Scan for the cell matching the given text and deliver its [X, Y] coordinate at center. 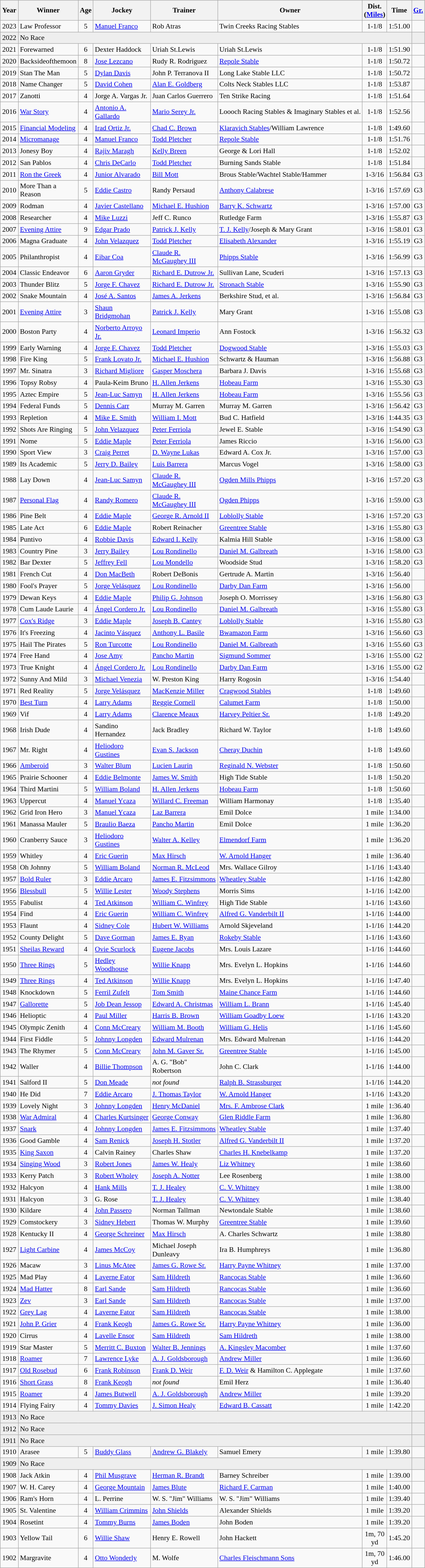
1994 [9, 406]
William Goadby Loew [290, 1016]
Berkshire Stud, et al. [290, 296]
James W. Smith [184, 778]
Blessbull [48, 891]
1918 [9, 1359]
1963 [9, 801]
War Story [48, 112]
Sam Renick [122, 1141]
1946 [9, 1016]
Joseph H. Stotler [184, 1141]
Ogden Mills Phipps [290, 480]
Salford II [48, 1083]
1:46.00 [399, 1558]
1979 [9, 598]
It's Freezing [48, 633]
W. Preston King [184, 679]
1964 [9, 789]
1996 [9, 383]
1955 [9, 903]
1974 [9, 656]
Alan E. Goldberg [184, 84]
1:55.87 [399, 218]
Hail The Pirates [48, 644]
Dogwood Stable [290, 348]
1:34.00 [399, 813]
1953 [9, 926]
Henry McDaniel [184, 1106]
Henry E. Rowell [184, 1538]
1:50.00 [399, 703]
1922 [9, 1312]
Jeff C. Runco [184, 218]
2002 [9, 296]
Walter Blum [122, 766]
José A. Santos [122, 296]
1957 [9, 879]
Puntivo [48, 539]
Frank Robinson [122, 1371]
Fabulist [48, 903]
Laz Barrera [184, 813]
Find [48, 914]
2020 [9, 61]
Mad Hatter [48, 1289]
Ira B. Humphreys [290, 1250]
Classic Endeavor [48, 273]
A. G. "Bob" Robertson [184, 1066]
Edward A. Cox Jr. [290, 453]
1913 [9, 1417]
Vif [48, 714]
J. Simon Healy [184, 1406]
Rodman [48, 206]
Bold Ruler [48, 879]
Pine Belt [48, 516]
Jerry D. Bailey [122, 464]
1:45.40 [399, 1004]
1:40.00 [399, 1487]
Kalmia Hill Stable [290, 539]
1:43.40 [399, 868]
Otto Wonderly [122, 1558]
Randy Persaud [184, 190]
1965 [9, 778]
Charles H. Knebelkamp [290, 1152]
William Harmonay [290, 801]
1926 [9, 1266]
1:51.64 [399, 96]
Anthony L. Basile [184, 633]
1938 [9, 1117]
Gertrude A. Martin [290, 574]
Willie Shaw [122, 1538]
Colts Neck Stables LLC [290, 84]
Time [399, 10]
Norman R. McLeod [184, 868]
1914 [9, 1406]
1950 [9, 965]
Rutledge Farm [290, 218]
Backsideofthemoon [48, 61]
1927 [9, 1250]
Aztec Empire [48, 394]
Financial Modeling [48, 128]
1980 [9, 586]
Calumet Farm [290, 703]
J. Thomas Taylor [184, 1094]
Dennis Carr [122, 406]
Mario Serey Jr. [184, 112]
Nome [48, 441]
1931 [9, 1199]
1:51.76 [399, 139]
Free Hand [48, 656]
Light Carbine [48, 1250]
Herman R. Brandt [184, 1476]
1:54.90 [399, 429]
Ten Strike Racing [290, 96]
1986 [9, 516]
1:53.87 [399, 84]
1983 [9, 551]
1:49.20 [399, 714]
Philip G. Johnson [184, 598]
1971 [9, 691]
Robert DeBonis [184, 574]
1:42.00 [399, 891]
Randy Romero [122, 500]
1923 [9, 1301]
1:39.60 [399, 1222]
Jerry Bailey [122, 551]
Cirrus [48, 1336]
A. Kingsley Macomber [290, 1347]
1:51.00 [399, 26]
Owner [290, 10]
Dexter Haddock [122, 50]
W. H. Carey [48, 1487]
Eugene Jacobs [184, 949]
Lovely Night [48, 1106]
1:56.60 [399, 633]
More Than a Reason [48, 190]
1:45.60 [399, 1028]
Amberoid [48, 766]
Juan Carlos Guerrero [184, 96]
Charles Fleischmann Sons [290, 1558]
Don MacBeth [122, 574]
1959 [9, 856]
Walter B. Jennings [184, 1347]
Robert Reinacher [184, 528]
1992 [9, 429]
1:55.03 [399, 348]
1940 [9, 1094]
Mrs. Louis Lazare [290, 949]
1936 [9, 1141]
Edward I. Kelly [184, 539]
William L. Brann [290, 1004]
Klaravich Stables/William Lawrence [290, 128]
1915 [9, 1394]
Bill Mott [184, 174]
1906 [9, 1499]
Don Meade [122, 1083]
1:55.19 [399, 241]
Phil Musgrave [122, 1476]
2007 [9, 229]
Bar Dexter [48, 563]
Sunny And Mild [48, 679]
1917 [9, 1371]
Irish Dude [48, 730]
Evan S. Jackson [184, 750]
Sidney Hebert [122, 1222]
Country Pine [48, 551]
Ram's Horn [48, 1499]
Bwamazon Farm [290, 633]
Rokeby Stable [290, 938]
Lou Mondello [184, 563]
2003 [9, 284]
1:52.56 [399, 112]
Rudy R. Rodriguez [184, 61]
1:57.69 [399, 190]
9 [86, 229]
Woodside Stud [290, 563]
1:55.08 [399, 312]
Edward B. Cassatt [290, 1406]
Jose Amy [122, 656]
1970 [9, 703]
Frank D. Weir [184, 1371]
1956 [9, 891]
Jockey [122, 10]
Waller [48, 1066]
2008 [9, 218]
Grid Iron Hero [48, 813]
1:37.40 [399, 1129]
1:51.84 [399, 163]
1:56.88 [399, 359]
1977 [9, 621]
Ann Fostock [290, 332]
1976 [9, 633]
Phipps Stable [290, 257]
Chad C. Brown [184, 128]
Woody Stephens [184, 891]
John M. Gaver Sr. [184, 1051]
1991 [9, 441]
David Cohen [122, 84]
John Passero [122, 1211]
G. Rose [122, 1199]
Prairie Schooner [48, 778]
Aaron Gryder [122, 273]
Fool's Prayer [48, 586]
Mary Grant [290, 312]
Fire King [48, 359]
1:56.40 [399, 574]
2013 [9, 151]
1:39.40 [399, 1499]
1937 [9, 1129]
1967 [9, 750]
2018 [9, 84]
Kerry Patch [48, 1176]
Hedley Woodhouse [122, 965]
1930 [9, 1211]
2001 [9, 312]
James E. Ryan [184, 938]
1952 [9, 938]
1972 [9, 679]
Eddie Belmonte [122, 778]
Jonesy Boy [48, 151]
Joseph O. Morrissey [290, 598]
Lawrence Lyke [122, 1359]
Barry K. Schwartz [290, 206]
1929 [9, 1222]
George R. Arnold II [184, 516]
Tommy Burns [122, 1522]
Manassa Mauler [48, 824]
Micromanage [48, 139]
St. Valentine [48, 1511]
1939 [9, 1106]
1916 [9, 1382]
Brous Stable/Wachtel Stable/Hammer [290, 174]
Burning Sands Stable [290, 163]
Barney Schreiber [290, 1476]
Dewan Keys [48, 598]
James Riccio [290, 441]
Morris Sims [290, 891]
1989 [9, 464]
Yellow Tail [48, 1538]
1920 [9, 1336]
First Fiddle [48, 1039]
Late Act [48, 528]
Jewel E. Stable [290, 429]
Linus McAtee [122, 1266]
Age [86, 10]
1933 [9, 1176]
Best Turn [48, 703]
Merritt C. Buxton [122, 1347]
Jacinto Vásquez [122, 633]
1:55.56 [399, 394]
James McCoy [122, 1250]
Year [9, 10]
Eddie Castro [122, 190]
French Cut [48, 574]
2015 [9, 128]
1947 [9, 1004]
Kildare [48, 1211]
Willard C. Freeman [184, 801]
1925 [9, 1277]
Early Warning [48, 348]
2016 [9, 112]
Long Lake Stable LLC [290, 73]
William Crimmins [122, 1511]
James Blute [184, 1487]
Cranberry Sauce [48, 840]
2012 [9, 163]
1:36.00 [399, 1324]
Dist. (Miles) [375, 10]
Antonio A. Gallardo [122, 112]
Ovie Scurlock [122, 949]
Cragwood Stables [290, 691]
James Boden [184, 1522]
Uppercut [48, 801]
Trainer [184, 10]
John Hackett [290, 1538]
James W. Healy [184, 1164]
1995 [9, 394]
Shaun Bridgmohan [122, 312]
Oh Johnny [48, 868]
Personal Flag [48, 500]
2005 [9, 257]
Jeffrey Fell [122, 563]
1:45.00 [399, 1051]
Glen Riddle Farm [290, 1117]
Harry Rogosin [290, 679]
1948 [9, 993]
Snark [48, 1129]
John C. Clark [290, 1066]
1:55.30 [399, 383]
Rob Atras [184, 26]
1902 [9, 1558]
Ogden Phipps [290, 500]
M. Wolfe [184, 1558]
Stan The Man [48, 73]
1:42.20 [399, 1406]
Ferril Zufelt [122, 993]
Zev [48, 1301]
1:39.00 [399, 1476]
2004 [9, 273]
Willie Lester [122, 891]
Frank Lovato Jr. [122, 359]
1:45.20 [399, 1538]
Reginald N. Webster [290, 766]
1942 [9, 1066]
Sigmund Sommer [290, 656]
1928 [9, 1234]
Andrew G. Blakely [184, 1452]
Norberto Arroyo Jr. [122, 332]
1951 [9, 949]
1:39.80 [399, 1452]
True Knight [48, 668]
Richard F. Carman [290, 1487]
Shots Are Ringing [48, 429]
Alexander Shields [290, 1511]
King Saxon [48, 1152]
Loooch Racing Stables & Imaginary Stables et al. [290, 112]
Mr. Right [48, 750]
1:44.35 [399, 418]
1:50.20 [399, 778]
Paul Miller [122, 1016]
William M. Booth [184, 1028]
1943 [9, 1051]
Snake Mountain [48, 296]
1919 [9, 1347]
Cum Laude Laurie [48, 609]
Edward A. Christmas [184, 1004]
Barbara J. Davis [290, 371]
Robert Jones [122, 1164]
2006 [9, 241]
2014 [9, 139]
Newtondale Stable [290, 1211]
Winner [48, 10]
Thunder Blitz [48, 284]
Junior Alvarado [122, 174]
T. J. Kelly/Joseph & Mary Grant [290, 229]
1999 [9, 348]
Name Changer [48, 84]
Hank Mills [122, 1187]
Job Dean Jessop [122, 1004]
Rosetint [48, 1522]
Michael Venezia [122, 679]
MacKenzie Miller [184, 691]
Mrs. Wallace Gilroy [290, 868]
2000 [9, 332]
Sidney Cole [122, 926]
1932 [9, 1187]
William I. Mott [184, 418]
Robert Wholey [122, 1176]
1:54.40 [399, 679]
Topsy Robsy [48, 383]
1998 [9, 359]
Magna Graduate [48, 241]
Liz Whitney [290, 1164]
William G. Helis [290, 1028]
Philanthropist [48, 257]
Tom Smith [184, 993]
Law Professor [48, 26]
Cheray Duchin [290, 750]
Ron Turcotte [122, 644]
2019 [9, 73]
L. Perrine [122, 1499]
The Rhymer [48, 1051]
1961 [9, 824]
Helioptic [48, 1016]
1988 [9, 480]
1:59.00 [399, 500]
Olympic Zenith [48, 1028]
Richard Migliore [122, 371]
1997 [9, 371]
Arasee [48, 1452]
Cox's Ridge [48, 621]
1960 [9, 840]
Joseph A. Notter [184, 1176]
1:42.80 [399, 879]
Rajiv Maragh [122, 151]
2023 [9, 26]
1:56.32 [399, 332]
Dave Gorman [122, 938]
1:55.90 [399, 284]
1:55.60 [399, 644]
Anthony Calabrese [290, 190]
1944 [9, 1039]
Jack Bradley [184, 730]
George Mountain [122, 1487]
Good Gamble [48, 1141]
1:56.80 [399, 598]
Irad Ortiz Jr. [122, 128]
Mrs. Edward Mulrenan [290, 1039]
Federal Funds [48, 406]
1973 [9, 668]
Old Rosebud [48, 1371]
F. D. Weir & Hamilton C. Applegate [290, 1371]
Grey Lag [48, 1312]
Reggie Cornell [184, 703]
Norman Tallman [184, 1211]
James Butwell [122, 1394]
George & Lori Hall [290, 151]
1934 [9, 1164]
Robbie Davis [122, 539]
Gallorette [48, 1004]
1908 [9, 1476]
1969 [9, 714]
Ralph B. Strassburger [290, 1083]
1958 [9, 868]
2017 [9, 96]
Star Master [48, 1347]
Mike Luzzi [122, 218]
Gr. [418, 10]
Eibar Coa [122, 257]
1:56.99 [399, 257]
Twin Creeks Racing Stables [290, 26]
Macaw [48, 1266]
Harris B. Brown [184, 1016]
County Delight [48, 938]
San Pablos [48, 163]
1904 [9, 1522]
Sheilas Reward [48, 949]
1962 [9, 813]
2010 [9, 190]
Javier Castellano [122, 206]
1:57.13 [399, 273]
Emil Herz [290, 1382]
Michael Joseph Dunleavy [184, 1250]
Short Grass [48, 1382]
John P. Terranova II [184, 73]
Lavelle Ensor [122, 1336]
1:55.68 [399, 371]
1981 [9, 574]
D. Wayne Lukas [184, 453]
Stronach Stable [290, 284]
Elisabeth Alexander [290, 241]
Lee Rosenberg [290, 1176]
Thomas W. Murphy [184, 1222]
1990 [9, 453]
Chris DeCarlo [122, 163]
Its Academic [48, 464]
Edward Mulrenan [184, 1039]
James A. Jerkens [184, 296]
Paula-Keim Bruno [122, 383]
Hubert W. Williams [184, 926]
Edgar Prado [122, 229]
Kentucky II [48, 1234]
Margravite [48, 1558]
1945 [9, 1028]
Bud C. Hatfield [290, 418]
Leonard Imperio [184, 332]
Charles Kurtsinger [122, 1117]
1:58.01 [399, 229]
Forewarned [48, 50]
Richard W. Taylor [290, 730]
Samuel Emery [290, 1452]
Singing Wood [48, 1164]
Mrs. F. Ambrose Clark [290, 1106]
1905 [9, 1511]
Elmendorf Farm [290, 840]
Lay Down [48, 480]
Jose Lezcano [122, 61]
1984 [9, 539]
Sport View [48, 453]
Flying Fairy [48, 1406]
Whitley [48, 856]
1909 [9, 1464]
1993 [9, 418]
Charles Shaw [184, 1152]
He Did [48, 1094]
John Boden [290, 1522]
2022 [9, 38]
1921 [9, 1324]
1:35.40 [399, 801]
Braulio Baeza [122, 824]
1:56.42 [399, 406]
1924 [9, 1289]
Craig Perret [122, 453]
Gasper Moschera [184, 371]
Comstockery [48, 1222]
Dylan Davis [122, 73]
Third Martini [48, 789]
Sullivan Lane, Scuderi [290, 273]
1:58.20 [399, 563]
1941 [9, 1083]
1935 [9, 1152]
Jack Atkin [48, 1476]
1:47.40 [399, 981]
1975 [9, 644]
1966 [9, 766]
Joseph B. Cantey [184, 621]
1903 [9, 1538]
Researcher [48, 218]
Schwartz & Hauman [290, 359]
1:52.02 [399, 151]
1987 [9, 500]
1907 [9, 1487]
Repletion [48, 418]
2009 [9, 206]
1985 [9, 528]
Marcus Vogel [290, 464]
John Shields [184, 1511]
1:51.90 [399, 50]
Boston Party [48, 332]
1949 [9, 981]
Luis Barrera [184, 464]
George Conway [184, 1117]
Jorge A. Vargas Jr. [122, 96]
Zanotti [48, 96]
Walter A. Kelley [184, 840]
1912 [9, 1429]
Tommy Davies [122, 1406]
Flaunt [48, 926]
2021 [9, 50]
Kelly Breen [184, 151]
Red Reality [48, 691]
Mad Play [48, 1277]
Maine Chance Farm [290, 993]
1:38.40 [399, 1199]
John P. Grier [48, 1324]
Lucien Laurin [184, 766]
Mike E. Smith [122, 418]
George Schreiner [122, 1234]
1910 [9, 1452]
Ron the Greek [48, 174]
1982 [9, 563]
Sandino Hernandez [122, 730]
Billie Thompson [122, 1066]
War Admiral [48, 1117]
1968 [9, 730]
Mr. Sinatra [48, 371]
Arnold Skjeveland [290, 926]
Knockdown [48, 993]
A. Charles Schwartz [290, 1234]
1978 [9, 609]
Calvin Rainey [122, 1152]
1:38.80 [399, 1234]
2011 [9, 174]
Buddy Glass [122, 1452]
1954 [9, 914]
1911 [9, 1441]
Clarence Meaux [184, 714]
Harvey Peltier Sr. [290, 714]
